For the text-containing cell, return its midpoint in [X, Y] coordinate format. 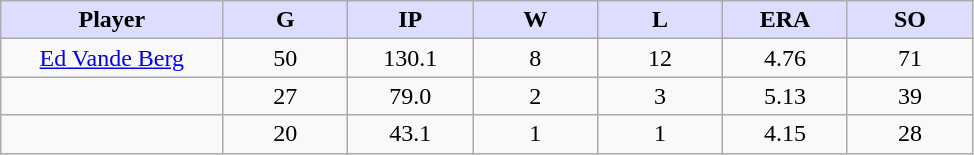
50 [286, 58]
L [660, 20]
43.1 [410, 134]
28 [910, 134]
12 [660, 58]
W [536, 20]
27 [286, 96]
ERA [786, 20]
4.76 [786, 58]
20 [286, 134]
79.0 [410, 96]
SO [910, 20]
130.1 [410, 58]
4.15 [786, 134]
71 [910, 58]
39 [910, 96]
8 [536, 58]
Player [112, 20]
IP [410, 20]
G [286, 20]
Ed Vande Berg [112, 58]
2 [536, 96]
3 [660, 96]
5.13 [786, 96]
